Detect which cell encompasses the target text, then output its [X, Y] center coordinate. 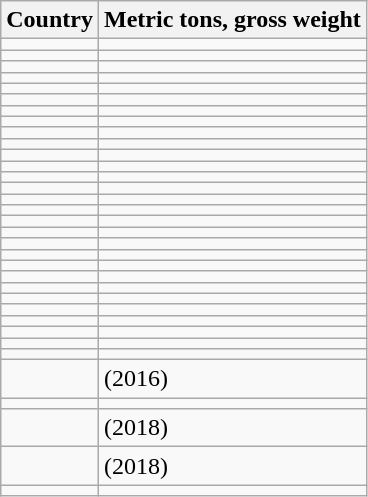
Metric tons, gross weight [232, 20]
Country [50, 20]
(2016) [232, 379]
